Output the [x, y] coordinate of the center of the cell containing the given text.  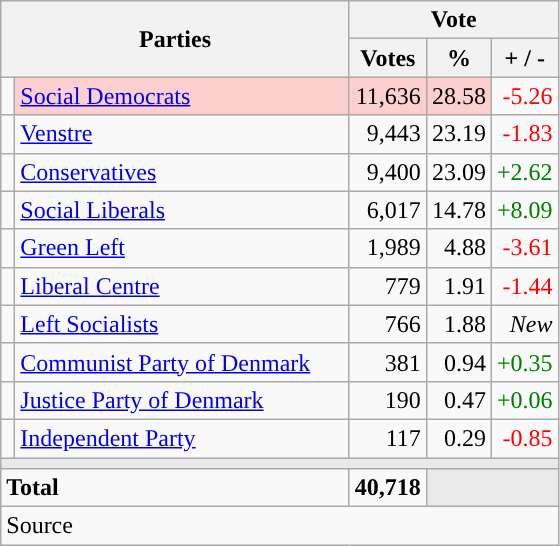
Venstre [182, 134]
+ / - [524, 58]
14.78 [458, 210]
0.47 [458, 400]
23.19 [458, 134]
% [458, 58]
0.94 [458, 362]
Social Liberals [182, 210]
11,636 [388, 96]
-1.83 [524, 134]
381 [388, 362]
23.09 [458, 172]
-3.61 [524, 248]
1.88 [458, 324]
Votes [388, 58]
-1.44 [524, 286]
Communist Party of Denmark [182, 362]
Left Socialists [182, 324]
9,443 [388, 134]
+0.35 [524, 362]
-0.85 [524, 438]
40,718 [388, 488]
28.58 [458, 96]
766 [388, 324]
Justice Party of Denmark [182, 400]
1.91 [458, 286]
4.88 [458, 248]
New [524, 324]
Parties [176, 39]
190 [388, 400]
6,017 [388, 210]
-5.26 [524, 96]
+0.06 [524, 400]
Liberal Centre [182, 286]
Conservatives [182, 172]
Source [280, 526]
Green Left [182, 248]
0.29 [458, 438]
9,400 [388, 172]
Total [176, 488]
117 [388, 438]
779 [388, 286]
Social Democrats [182, 96]
+8.09 [524, 210]
+2.62 [524, 172]
1,989 [388, 248]
Independent Party [182, 438]
Vote [454, 20]
